Locate the cell with the specified text and output its (X, Y) center coordinate. 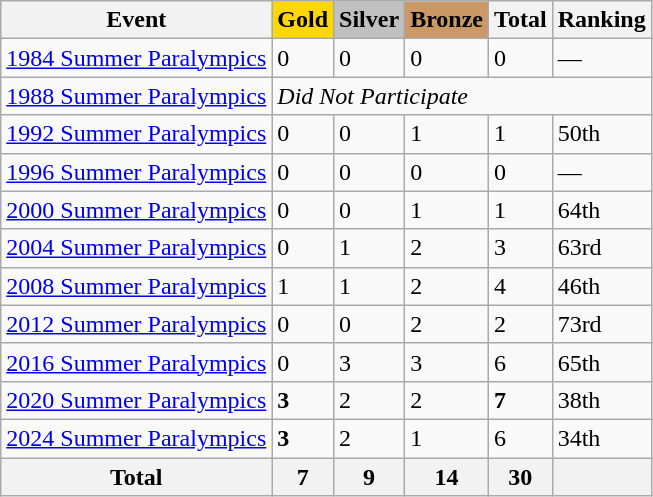
2012 Summer Paralympics (136, 324)
4 (521, 286)
2016 Summer Paralympics (136, 362)
Bronze (447, 20)
1988 Summer Paralympics (136, 96)
14 (447, 477)
2024 Summer Paralympics (136, 438)
2008 Summer Paralympics (136, 286)
Event (136, 20)
2004 Summer Paralympics (136, 248)
64th (602, 210)
Did Not Participate (462, 96)
Ranking (602, 20)
2020 Summer Paralympics (136, 400)
Gold (303, 20)
73rd (602, 324)
46th (602, 286)
9 (370, 477)
Silver (370, 20)
63rd (602, 248)
1992 Summer Paralympics (136, 134)
30 (521, 477)
2000 Summer Paralympics (136, 210)
65th (602, 362)
1996 Summer Paralympics (136, 172)
50th (602, 134)
38th (602, 400)
34th (602, 438)
1984 Summer Paralympics (136, 58)
